Locate the cell with the specified text and output its (X, Y) center coordinate. 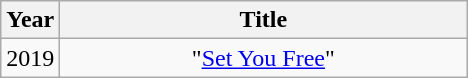
Year (30, 20)
Title (264, 20)
2019 (30, 58)
"Set You Free" (264, 58)
